Search for the cell housing the specified text and yield its (X, Y) center coordinate. 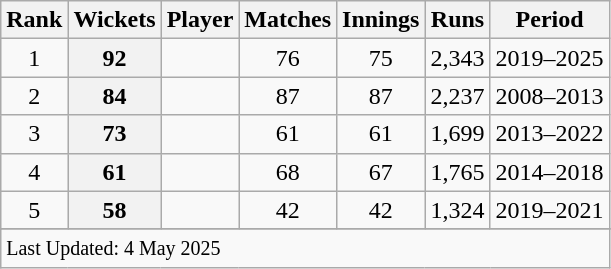
3 (34, 134)
2 (34, 96)
2,343 (458, 58)
2014–2018 (550, 172)
92 (114, 58)
84 (114, 96)
Player (200, 20)
2019–2021 (550, 210)
75 (381, 58)
Wickets (114, 20)
1 (34, 58)
Runs (458, 20)
73 (114, 134)
Matches (288, 20)
5 (34, 210)
Last Updated: 4 May 2025 (305, 248)
2,237 (458, 96)
1,324 (458, 210)
4 (34, 172)
2008–2013 (550, 96)
Innings (381, 20)
Rank (34, 20)
67 (381, 172)
2013–2022 (550, 134)
68 (288, 172)
2019–2025 (550, 58)
1,699 (458, 134)
1,765 (458, 172)
Period (550, 20)
58 (114, 210)
76 (288, 58)
